From the cell containing the given text, extract its center point as (x, y) coordinate. 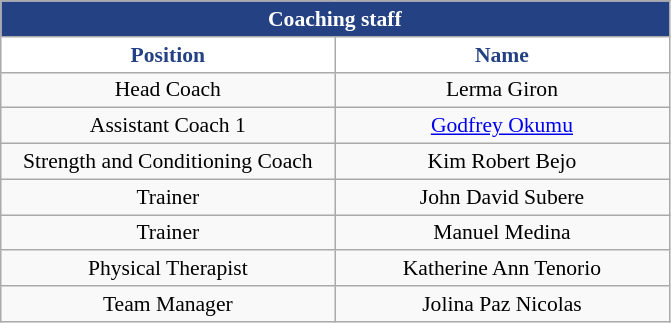
Team Manager (168, 304)
Lerma Giron (502, 90)
Physical Therapist (168, 269)
Coaching staff (335, 19)
Name (502, 55)
Strength and Conditioning Coach (168, 162)
Godfrey Okumu (502, 126)
Assistant Coach 1 (168, 126)
Kim Robert Bejo (502, 162)
John David Subere (502, 197)
Position (168, 55)
Head Coach (168, 90)
Katherine Ann Tenorio (502, 269)
Manuel Medina (502, 233)
Jolina Paz Nicolas (502, 304)
